From the cell containing the given text, extract its center point as [X, Y] coordinate. 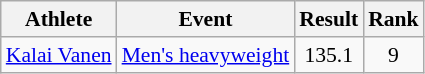
Event [206, 19]
Men's heavyweight [206, 55]
Rank [394, 19]
135.1 [328, 55]
Athlete [59, 19]
9 [394, 55]
Kalai Vanen [59, 55]
Result [328, 19]
